Locate the cell with the specified text and output its (x, y) center coordinate. 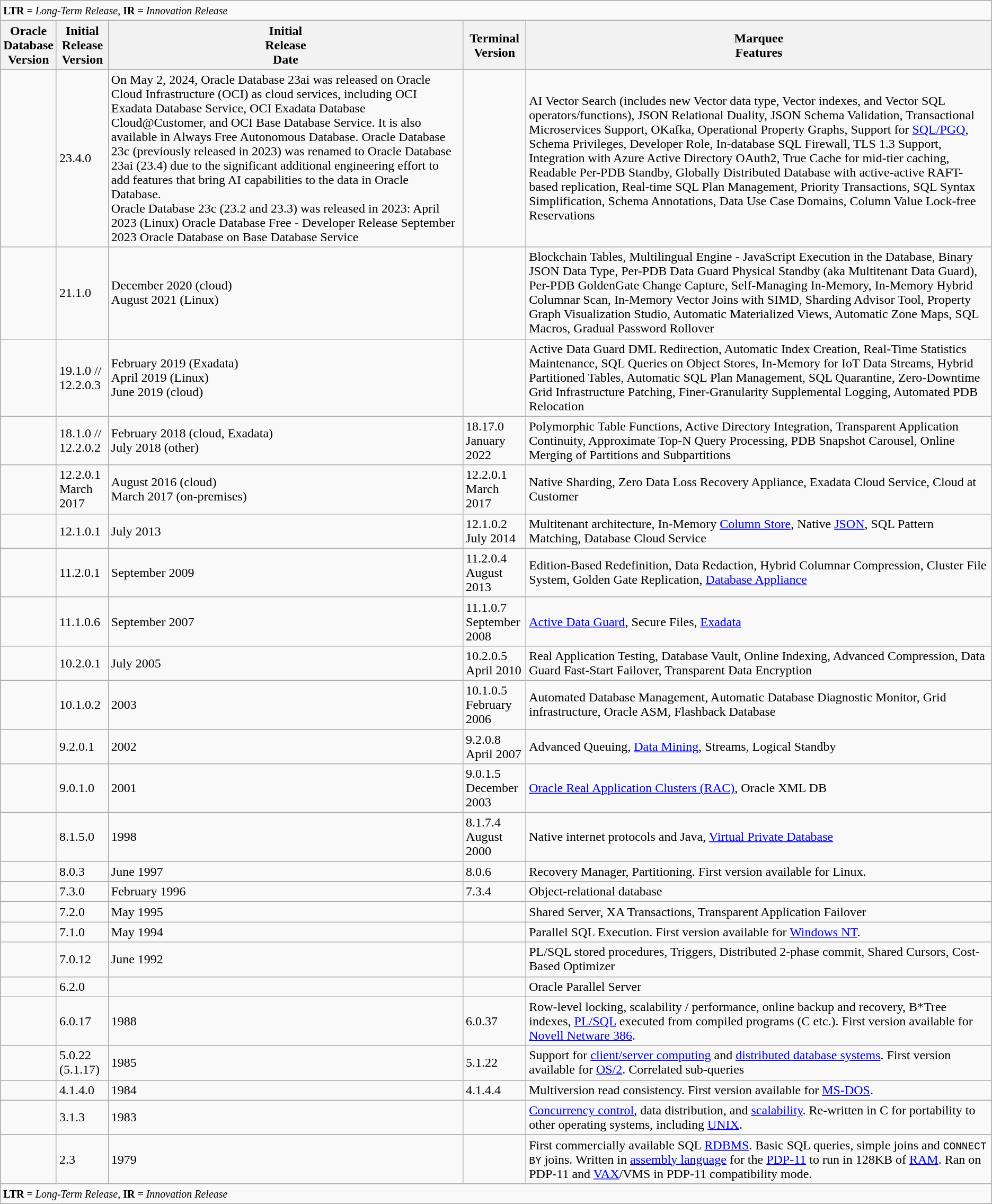
7.2.0 (82, 912)
8.0.6 (495, 872)
Advanced Queuing, Data Mining, Streams, Logical Standby (759, 746)
4.1.4.4 (495, 1090)
10.1.0.2 (82, 705)
19.1.0 // 12.2.0.3 (82, 377)
Edition-Based Redefinition, Data Redaction, Hybrid Columnar Compression, Cluster File System, Golden Gate Replication, Database Appliance (759, 573)
PL/SQL stored procedures, Triggers, Distributed 2-phase commit, Shared Cursors, Cost-Based Optimizer (759, 960)
10.1.0.5February 2006 (495, 705)
September 2007 (285, 621)
9.2.0.1 (82, 746)
June 1992 (285, 960)
6.2.0 (82, 987)
Real Application Testing, Database Vault, Online Indexing, Advanced Compression, Data Guard Fast-Start Failover, Transparent Data Encryption (759, 663)
8.1.5.0 (82, 837)
7.0.12 (82, 960)
21.1.0 (82, 293)
11.1.0.7September 2008 (495, 621)
July 2005 (285, 663)
Concurrency control, data distribution, and scalability. Re-written in C for portability to other operating systems, including UNIX. (759, 1118)
Oracle Parallel Server (759, 987)
1983 (285, 1118)
Recovery Manager, Partitioning. First version available for Linux. (759, 872)
September 2009 (285, 573)
7.3.4 (495, 892)
1979 (285, 1159)
Native Sharding, Zero Data Loss Recovery Appliance, Exadata Cloud Service, Cloud at Customer (759, 489)
6.0.17 (82, 1021)
11.2.0.4August 2013 (495, 573)
Native internet protocols and Java, Virtual Private Database (759, 837)
1998 (285, 837)
June 1997 (285, 872)
Automated Database Management, Automatic Database Diagnostic Monitor, Grid infrastructure, Oracle ASM, Flashback Database (759, 705)
8.0.3 (82, 872)
7.3.0 (82, 892)
3.1.3 (82, 1118)
12.1.0.2July 2014 (495, 531)
Object-relational database (759, 892)
6.0.37 (495, 1021)
2002 (285, 746)
Oracle Real Application Clusters (RAC), Oracle XML DB (759, 788)
February 1996 (285, 892)
5.0.22 (5.1.17) (82, 1062)
Terminal Version (495, 45)
1988 (285, 1021)
Marquee Features (759, 45)
1985 (285, 1062)
18.1.0 // 12.2.0.2 (82, 441)
August 2016 (cloud)March 2017 (on-premises) (285, 489)
2001 (285, 788)
Initial Release Version (82, 45)
Active Data Guard, Secure Files, Exadata (759, 621)
9.2.0.8April 2007 (495, 746)
Multitenant architecture, In-Memory Column Store, Native JSON, SQL Pattern Matching, Database Cloud Service (759, 531)
4.1.4.0 (82, 1090)
Initial Release Date (285, 45)
9.0.1.5December 2003 (495, 788)
8.1.7.4August 2000 (495, 837)
July 2013 (285, 531)
2003 (285, 705)
May 1995 (285, 912)
May 1994 (285, 932)
Support for client/server computing and distributed database systems. First version available for OS/2. Correlated sub-queries (759, 1062)
18.17.0January 2022 (495, 441)
11.1.0.6 (82, 621)
7.1.0 (82, 932)
2.3 (82, 1159)
Oracle Database Version (29, 45)
February 2019 (Exadata)April 2019 (Linux) June 2019 (cloud) (285, 377)
10.2.0.1 (82, 663)
12.1.0.1 (82, 531)
Shared Server, XA Transactions, Transparent Application Failover (759, 912)
5.1.22 (495, 1062)
9.0.1.0 (82, 788)
23.4.0 (82, 158)
1984 (285, 1090)
11.2.0.1 (82, 573)
Parallel SQL Execution. First version available for Windows NT. (759, 932)
December 2020 (cloud)August 2021 (Linux) (285, 293)
10.2.0.5April 2010 (495, 663)
Multiversion read consistency. First version available for MS-DOS. (759, 1090)
February 2018 (cloud, Exadata)July 2018 (other) (285, 441)
